Return (X, Y) of the center of cell containing provided text 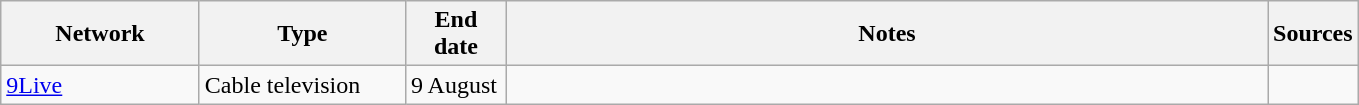
Network (100, 34)
9 August (456, 85)
End date (456, 34)
Cable television (302, 85)
Sources (1314, 34)
Type (302, 34)
9Live (100, 85)
Notes (886, 34)
